For the text-containing cell, return its midpoint in [x, y] coordinate format. 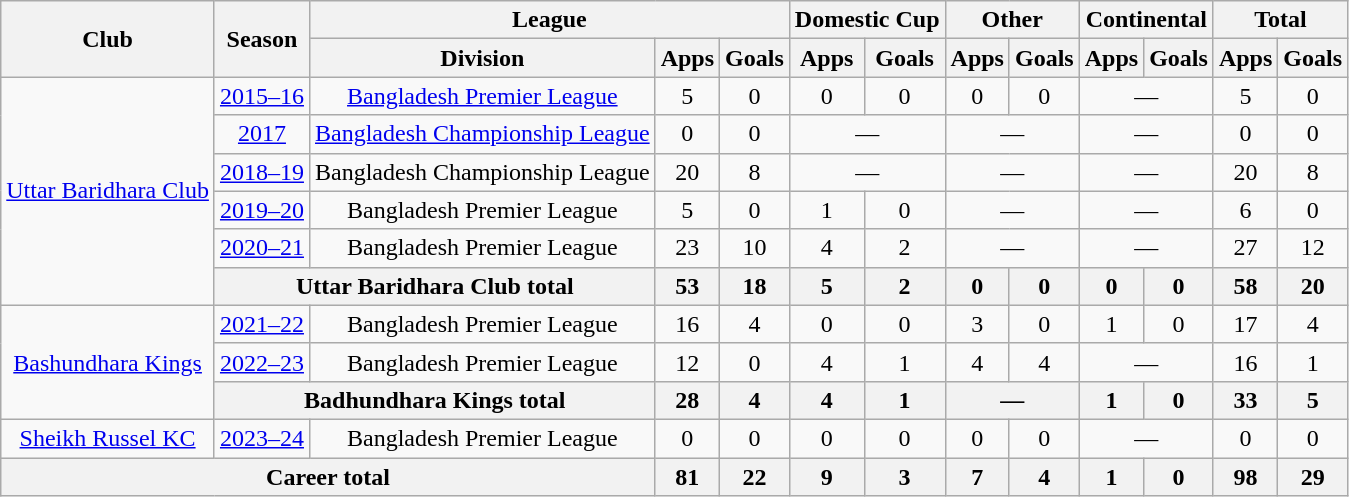
98 [1245, 477]
2018–19 [262, 172]
Career total [328, 477]
18 [755, 286]
Season [262, 39]
58 [1245, 286]
33 [1245, 400]
2019–20 [262, 210]
22 [755, 477]
Badhundhara Kings total [434, 400]
6 [1245, 210]
2021–22 [262, 324]
Division [482, 58]
7 [977, 477]
9 [826, 477]
10 [755, 248]
Domestic Cup [867, 20]
53 [687, 286]
28 [687, 400]
2022–23 [262, 362]
Club [108, 39]
29 [1313, 477]
17 [1245, 324]
Bashundhara Kings [108, 362]
2020–21 [262, 248]
Other [1012, 20]
2023–24 [262, 438]
2017 [262, 134]
Continental [1146, 20]
Uttar Baridhara Club total [434, 286]
Sheikh Russel KC [108, 438]
Total [1280, 20]
2015–16 [262, 96]
League [549, 20]
23 [687, 248]
Uttar Baridhara Club [108, 191]
81 [687, 477]
27 [1245, 248]
